Locate the cell with the specified text and output its [X, Y] center coordinate. 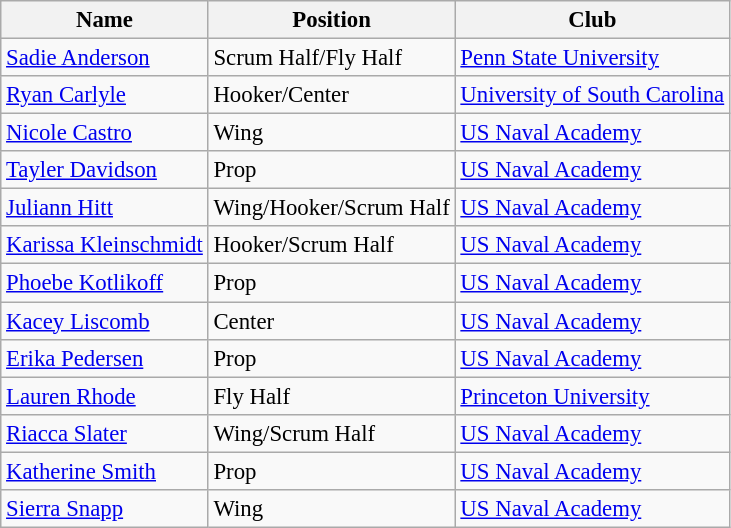
Center [332, 321]
Club [592, 20]
Lauren Rhode [104, 396]
Wing/Hooker/Scrum Half [332, 208]
Erika Pedersen [104, 358]
Sadie Anderson [104, 58]
Phoebe Kotlikoff [104, 283]
Hooker/Scrum Half [332, 245]
Kacey Liscomb [104, 321]
Sierra Snapp [104, 509]
Katherine Smith [104, 471]
Name [104, 20]
University of South Carolina [592, 95]
Juliann Hitt [104, 208]
Penn State University [592, 58]
Ryan Carlyle [104, 95]
Hooker/Center [332, 95]
Riacca Slater [104, 433]
Scrum Half/Fly Half [332, 58]
Nicole Castro [104, 133]
Wing/Scrum Half [332, 433]
Position [332, 20]
Princeton University [592, 396]
Karissa Kleinschmidt [104, 245]
Fly Half [332, 396]
Tayler Davidson [104, 170]
